Identify which cell holds the provided text, then report its (X, Y) central coordinate. 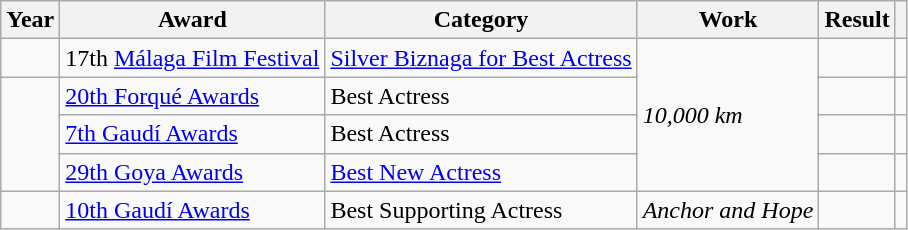
Anchor and Hope (728, 210)
Year (30, 20)
17th Málaga Film Festival (192, 58)
7th Gaudí Awards (192, 134)
10,000 km (728, 115)
Silver Biznaga for Best Actress (481, 58)
Award (192, 20)
20th Forqué Awards (192, 96)
10th Gaudí Awards (192, 210)
Best Supporting Actress (481, 210)
Best New Actress (481, 172)
Category (481, 20)
Work (728, 20)
29th Goya Awards (192, 172)
Result (857, 20)
